Capture the cell that displays the provided text and extract its (X, Y) central coordinate. 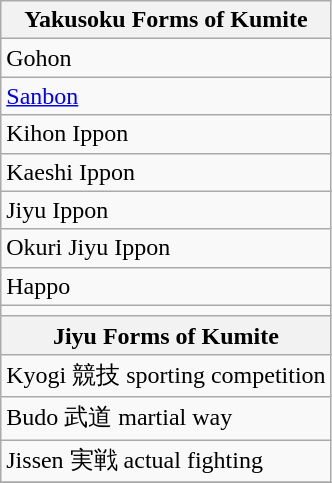
Kaeshi Ippon (166, 172)
Budo 武道 martial way (166, 418)
Sanbon (166, 96)
Gohon (166, 58)
Jiyu Ippon (166, 210)
Jissen 実戦 actual fighting (166, 462)
Yakusoku Forms of Kumite (166, 20)
Happo (166, 286)
Jiyu Forms of Kumite (166, 335)
Kihon Ippon (166, 134)
Kyogi 競技 sporting competition (166, 376)
Okuri Jiyu Ippon (166, 248)
